Provide the [X, Y] coordinate of the cell's center where the given text is located.  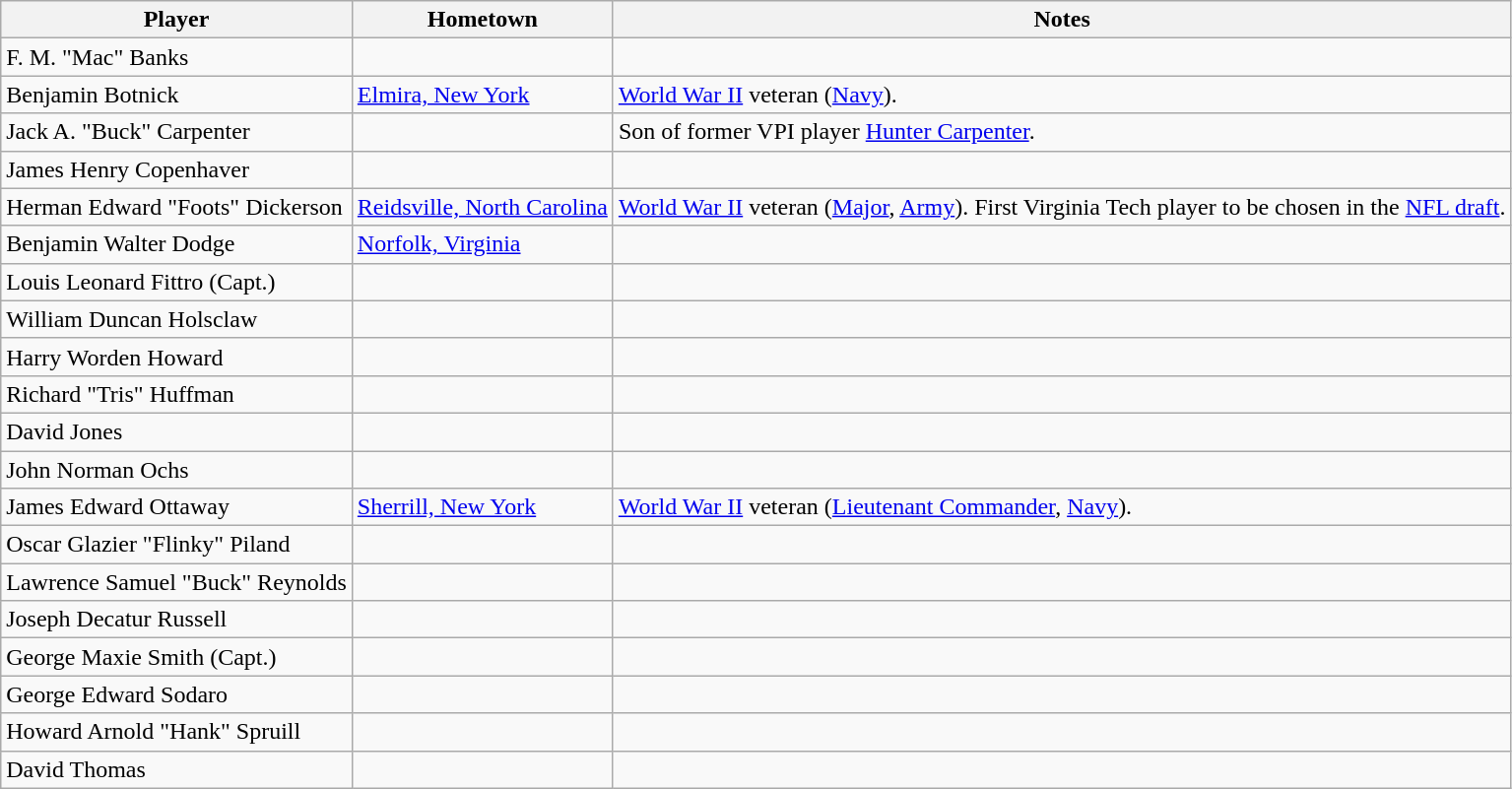
George Edward Sodaro [177, 694]
Lawrence Samuel "Buck" Reynolds [177, 582]
Reidsville, North Carolina [483, 207]
Benjamin Botnick [177, 95]
World War II veteran (Navy). [1062, 95]
Richard "Tris" Huffman [177, 394]
Jack A. "Buck" Carpenter [177, 132]
John Norman Ochs [177, 470]
Player [177, 20]
Harry Worden Howard [177, 357]
Sherrill, New York [483, 507]
Notes [1062, 20]
Norfolk, Virginia [483, 244]
Son of former VPI player Hunter Carpenter. [1062, 132]
David Jones [177, 431]
Benjamin Walter Dodge [177, 244]
Herman Edward "Foots" Dickerson [177, 207]
David Thomas [177, 769]
World War II veteran (Major, Army). First Virginia Tech player to be chosen in the NFL draft. [1062, 207]
Louis Leonard Fittro (Capt.) [177, 282]
F. M. "Mac" Banks [177, 57]
Oscar Glazier "Flinky" Piland [177, 545]
Hometown [483, 20]
James Edward Ottaway [177, 507]
Howard Arnold "Hank" Spruill [177, 732]
James Henry Copenhaver [177, 169]
William Duncan Holsclaw [177, 319]
Joseph Decatur Russell [177, 620]
Elmira, New York [483, 95]
World War II veteran (Lieutenant Commander, Navy). [1062, 507]
George Maxie Smith (Capt.) [177, 657]
